Identify which cell holds the provided text, then report its (x, y) central coordinate. 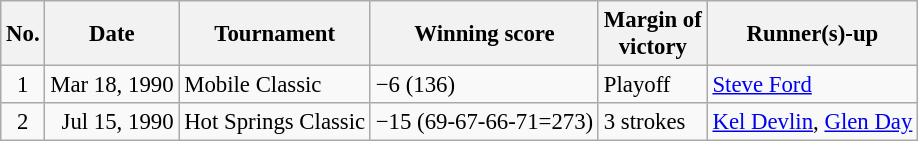
Runner(s)-up (812, 34)
Tournament (275, 34)
Winning score (484, 34)
−6 (136) (484, 85)
Playoff (652, 85)
Kel Devlin, Glen Day (812, 122)
Mar 18, 1990 (112, 85)
Hot Springs Classic (275, 122)
Jul 15, 1990 (112, 122)
Margin ofvictory (652, 34)
Mobile Classic (275, 85)
−15 (69-67-66-71=273) (484, 122)
Date (112, 34)
No. (23, 34)
2 (23, 122)
1 (23, 85)
Steve Ford (812, 85)
3 strokes (652, 122)
